Find where the given text appears and provide that cell's center as [x, y] coordinate. 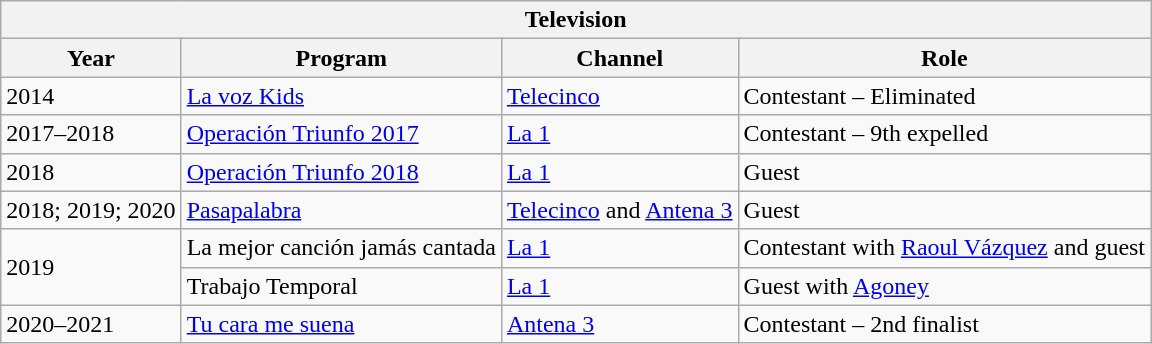
Channel [620, 58]
Pasapalabra [341, 210]
Television [576, 20]
2018 [91, 172]
Contestant – 9th expelled [944, 134]
Guest with Agoney [944, 286]
Contestant with Raoul Vázquez and guest [944, 248]
Telecinco and Antena 3 [620, 210]
Year [91, 58]
Tu cara me suena [341, 324]
Program [341, 58]
Trabajo Temporal [341, 286]
2017–2018 [91, 134]
Role [944, 58]
La voz Kids [341, 96]
Contestant – 2nd finalist [944, 324]
2018; 2019; 2020 [91, 210]
2020–2021 [91, 324]
Telecinco [620, 96]
2019 [91, 267]
Operación Triunfo 2018 [341, 172]
Contestant – Eliminated [944, 96]
Antena 3 [620, 324]
Operación Triunfo 2017 [341, 134]
La mejor canción jamás cantada [341, 248]
2014 [91, 96]
